Identify which cell holds the provided text, then report its [X, Y] central coordinate. 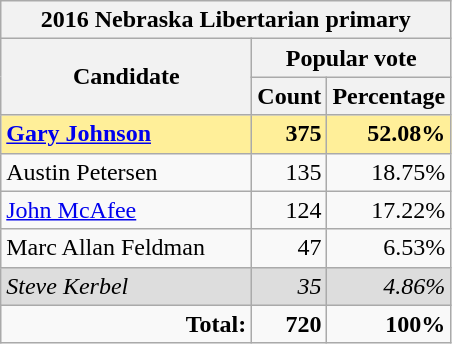
4.86% [389, 286]
Gary Johnson [126, 134]
720 [290, 324]
18.75% [389, 172]
Count [290, 96]
John McAfee [126, 210]
Steve Kerbel [126, 286]
Austin Petersen [126, 172]
100% [389, 324]
124 [290, 210]
17.22% [389, 210]
52.08% [389, 134]
Candidate [126, 77]
35 [290, 286]
375 [290, 134]
Total: [126, 324]
135 [290, 172]
Marc Allan Feldman [126, 248]
47 [290, 248]
Percentage [389, 96]
Popular vote [352, 58]
2016 Nebraska Libertarian primary [226, 20]
6.53% [389, 248]
